Find where the given text appears and provide that cell's center as (x, y) coordinate. 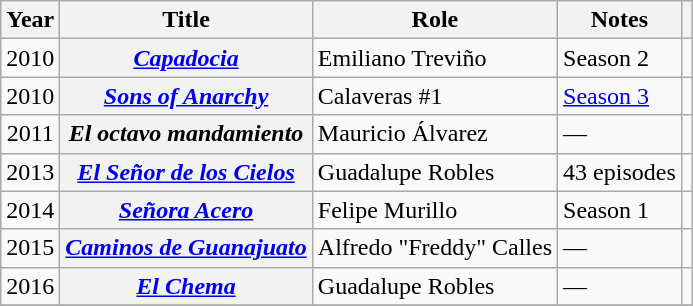
Señora Acero (186, 210)
El octavo mandamiento (186, 134)
Capadocia (186, 58)
Calaveras #1 (434, 96)
2015 (30, 248)
Felipe Murillo (434, 210)
Year (30, 20)
2011 (30, 134)
Season 3 (620, 96)
Emiliano Treviño (434, 58)
Title (186, 20)
Notes (620, 20)
43 episodes (620, 172)
Season 1 (620, 210)
Alfredo "Freddy" Calles (434, 248)
El Chema (186, 286)
Role (434, 20)
Mauricio Álvarez (434, 134)
2016 (30, 286)
Caminos de Guanajuato (186, 248)
Sons of Anarchy (186, 96)
2014 (30, 210)
El Señor de los Cielos (186, 172)
Season 2 (620, 58)
2013 (30, 172)
